Scan for the cell matching the given text and deliver its [x, y] coordinate at center. 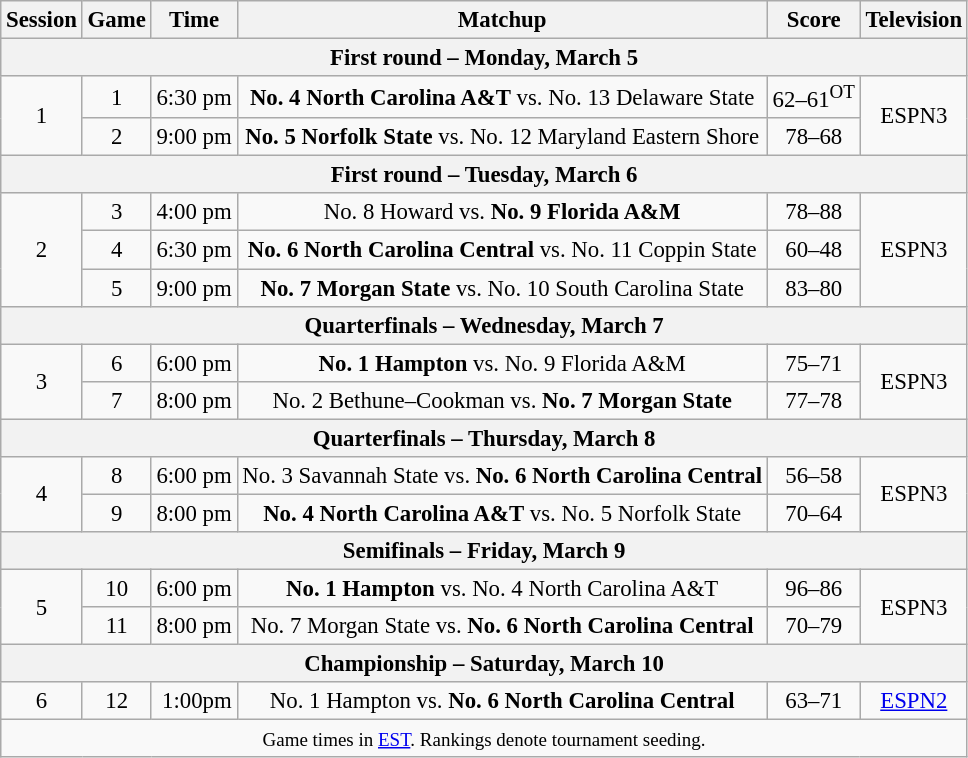
Game times in EST. Rankings denote tournament seeding. [484, 739]
75–71 [814, 363]
No. 6 North Carolina Central vs. No. 11 Coppin State [502, 250]
96–86 [814, 588]
No. 2 Bethune–Cookman vs. No. 7 Morgan State [502, 400]
70–64 [814, 513]
First round – Monday, March 5 [484, 58]
Session [42, 20]
Score [814, 20]
8 [116, 476]
Game [116, 20]
Semifinals – Friday, March 9 [484, 551]
No. 1 Hampton vs. No. 4 North Carolina A&T [502, 588]
No. 3 Savannah State vs. No. 6 North Carolina Central [502, 476]
Matchup [502, 20]
78–68 [814, 137]
No. 7 Morgan State vs. No. 6 North Carolina Central [502, 626]
11 [116, 626]
Quarterfinals – Wednesday, March 7 [484, 325]
70–79 [814, 626]
62–61OT [814, 97]
No. 4 North Carolina A&T vs. No. 5 Norfolk State [502, 513]
60–48 [814, 250]
Television [914, 20]
83–80 [814, 288]
9 [116, 513]
63–71 [814, 701]
78–88 [814, 213]
No. 8 Howard vs. No. 9 Florida A&M [502, 213]
77–78 [814, 400]
No. 4 North Carolina A&T vs. No. 13 Delaware State [502, 97]
Quarterfinals – Thursday, March 8 [484, 438]
4:00 pm [194, 213]
No. 1 Hampton vs. No. 9 Florida A&M [502, 363]
12 [116, 701]
1:00pm [194, 701]
No. 5 Norfolk State vs. No. 12 Maryland Eastern Shore [502, 137]
No. 7 Morgan State vs. No. 10 South Carolina State [502, 288]
56–58 [814, 476]
ESPN2 [914, 701]
No. 1 Hampton vs. No. 6 North Carolina Central [502, 701]
Time [194, 20]
First round – Tuesday, March 6 [484, 175]
7 [116, 400]
10 [116, 588]
Championship – Saturday, March 10 [484, 664]
